Locate the cell with the specified text and output its (x, y) center coordinate. 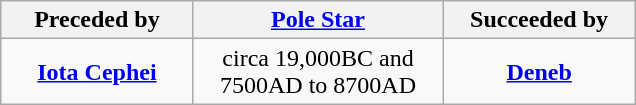
Preceded by (96, 20)
circa 19,000BC and 7500AD to 8700AD (318, 72)
Succeeded by (540, 20)
Iota Cephei (96, 72)
Pole Star (318, 20)
Deneb (540, 72)
